Output the [X, Y] coordinate of the center of the cell containing the given text.  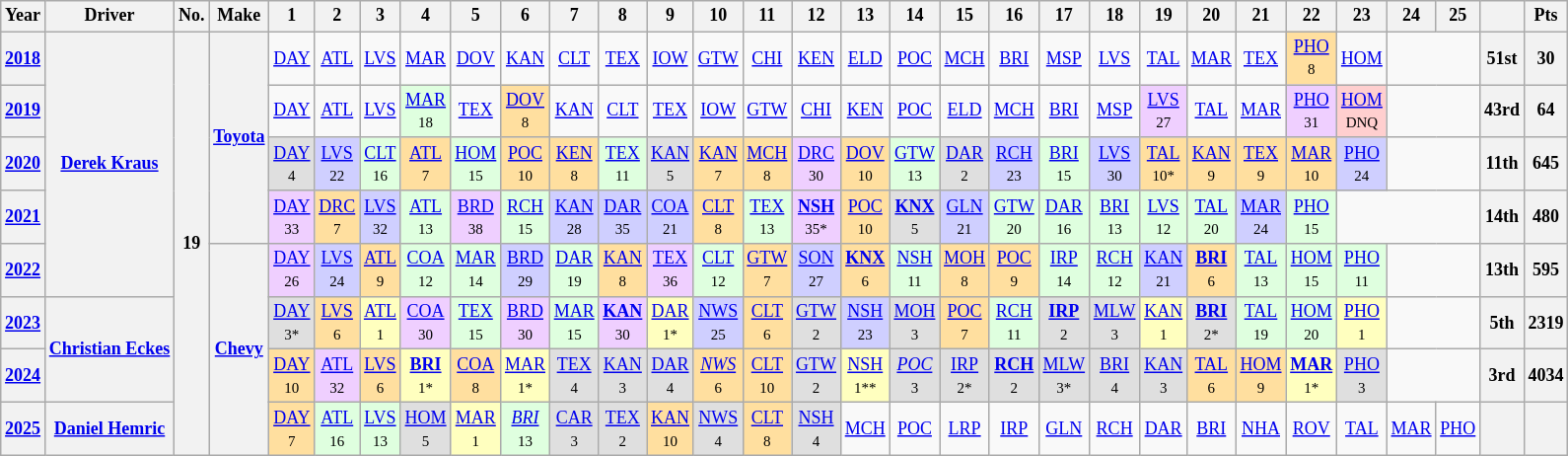
KAN8 [623, 270]
KAN10 [671, 429]
HOMDNQ [1363, 112]
RCH2 [1014, 376]
ATL16 [337, 429]
HOM20 [1312, 323]
KAN9 [1211, 164]
NSH4 [817, 429]
RCH15 [526, 217]
BRI4 [1114, 376]
23 [1363, 16]
BRD38 [475, 217]
DAR1* [671, 323]
TEX36 [671, 270]
MOH3 [915, 323]
DOV10 [865, 164]
RCH11 [1014, 323]
GTW7 [767, 270]
NWS25 [718, 323]
MLW3 [1114, 323]
2019 [24, 112]
Derek Kraus [108, 164]
480 [1546, 217]
Christian Eckes [108, 349]
CLT12 [718, 270]
POC3 [915, 376]
BRD29 [526, 270]
Driver [108, 16]
GTW13 [915, 164]
RCH [1114, 429]
DAR4 [671, 376]
9 [671, 16]
BRI2* [1211, 323]
HOM5 [426, 429]
PHO24 [1363, 164]
51st [1503, 58]
MAR15 [574, 323]
30 [1546, 58]
NWS6 [718, 376]
COA30 [426, 323]
ROV [1312, 429]
No. [191, 16]
PHO15 [1312, 217]
8 [623, 16]
16 [1014, 16]
10 [718, 16]
2025 [24, 429]
KAN21 [1164, 270]
DAY10 [292, 376]
BRI15 [1063, 164]
ATL7 [426, 164]
PHO8 [1312, 58]
ATL13 [426, 217]
RCH12 [1114, 270]
645 [1546, 164]
COA8 [475, 376]
DAR2 [964, 164]
KAN1 [1164, 323]
TEX13 [767, 217]
4034 [1546, 376]
22 [1312, 16]
3 [381, 16]
IRP2* [964, 376]
LVS22 [337, 164]
2319 [1546, 323]
PHO [1458, 429]
GLN21 [964, 217]
MAR14 [475, 270]
TEX9 [1260, 164]
LVS32 [381, 217]
DAR16 [1063, 217]
14th [1503, 217]
BRI1* [426, 376]
MAR1 [475, 429]
KAN7 [718, 164]
DOV [475, 58]
GTW20 [1014, 217]
DRC30 [817, 164]
POC9 [1014, 270]
Make [239, 16]
IRP [1014, 429]
MAR10 [1312, 164]
PHO3 [1363, 376]
TEX15 [475, 323]
NSH35* [817, 217]
17 [1063, 16]
20 [1211, 16]
CAR3 [574, 429]
2023 [24, 323]
LVS30 [1114, 164]
DAR35 [623, 217]
PHO1 [1363, 323]
MOH8 [964, 270]
Daniel Hemric [108, 429]
NWS4 [718, 429]
Pts [1546, 16]
KNX5 [915, 217]
2018 [24, 58]
2022 [24, 270]
CLT6 [767, 323]
KAN30 [623, 323]
7 [574, 16]
2024 [24, 376]
5th [1503, 323]
6 [526, 16]
DAY3* [292, 323]
64 [1546, 112]
TAL13 [1260, 270]
ATL9 [381, 270]
MAR18 [426, 112]
2020 [24, 164]
3rd [1503, 376]
24 [1411, 16]
TAL19 [1260, 323]
LVS27 [1164, 112]
21 [1260, 16]
HOM9 [1260, 376]
KNX6 [865, 270]
COA21 [671, 217]
15 [964, 16]
POC7 [964, 323]
ATL32 [337, 376]
18 [1114, 16]
11 [767, 16]
DAR [1164, 429]
MAR24 [1260, 217]
Year [24, 16]
NSH23 [865, 323]
NSH11 [915, 270]
DAR19 [574, 270]
PHO31 [1312, 112]
TAL20 [1211, 217]
LVS13 [381, 429]
BRD30 [526, 323]
MCH8 [767, 164]
12 [817, 16]
43rd [1503, 112]
LVS12 [1164, 217]
TAL6 [1211, 376]
NSH1** [865, 376]
CLT10 [767, 376]
ATL1 [381, 323]
14 [915, 16]
DOV8 [526, 112]
IRP14 [1063, 270]
KAN28 [574, 217]
NHA [1260, 429]
LRP [964, 429]
TAL10* [1164, 164]
13th [1503, 270]
25 [1458, 16]
BRI6 [1211, 270]
GLN [1063, 429]
Chevy [239, 349]
PHO11 [1363, 270]
KAN5 [671, 164]
Toyota [239, 138]
KEN8 [574, 164]
2021 [24, 217]
2 [337, 16]
LVS24 [337, 270]
HOM [1363, 58]
COA12 [426, 270]
DRC7 [337, 217]
IRP2 [1063, 323]
DAY4 [292, 164]
MLW3* [1063, 376]
13 [865, 16]
SON27 [817, 270]
TEX4 [574, 376]
11th [1503, 164]
TEX2 [623, 429]
DAY33 [292, 217]
595 [1546, 270]
1 [292, 16]
DAY7 [292, 429]
RCH23 [1014, 164]
CLT16 [381, 164]
4 [426, 16]
TEX11 [623, 164]
DAY26 [292, 270]
5 [475, 16]
